Pinpoint the cell where the given text exists, returning its [X, Y] midpoint coordinate. 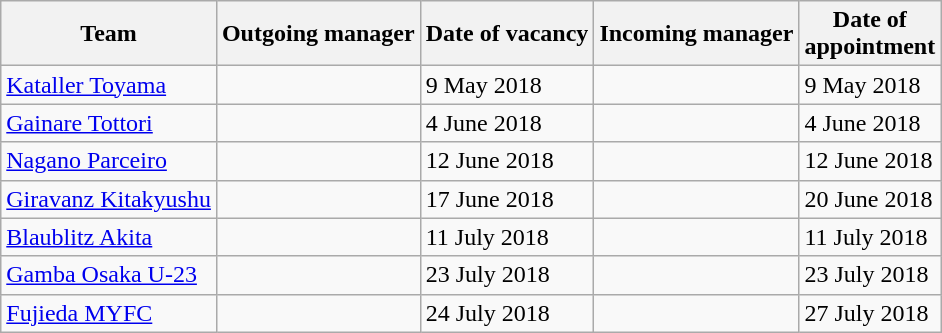
Fujieda MYFC [109, 313]
Gainare Tottori [109, 123]
Date ofappointment [870, 34]
Incoming manager [696, 34]
17 June 2018 [507, 199]
Date of vacancy [507, 34]
Outgoing manager [318, 34]
Kataller Toyama [109, 85]
Team [109, 34]
20 June 2018 [870, 199]
27 July 2018 [870, 313]
Gamba Osaka U-23 [109, 275]
Giravanz Kitakyushu [109, 199]
Blaublitz Akita [109, 237]
Nagano Parceiro [109, 161]
24 July 2018 [507, 313]
